Scan for the cell matching the given text and deliver its [x, y] coordinate at center. 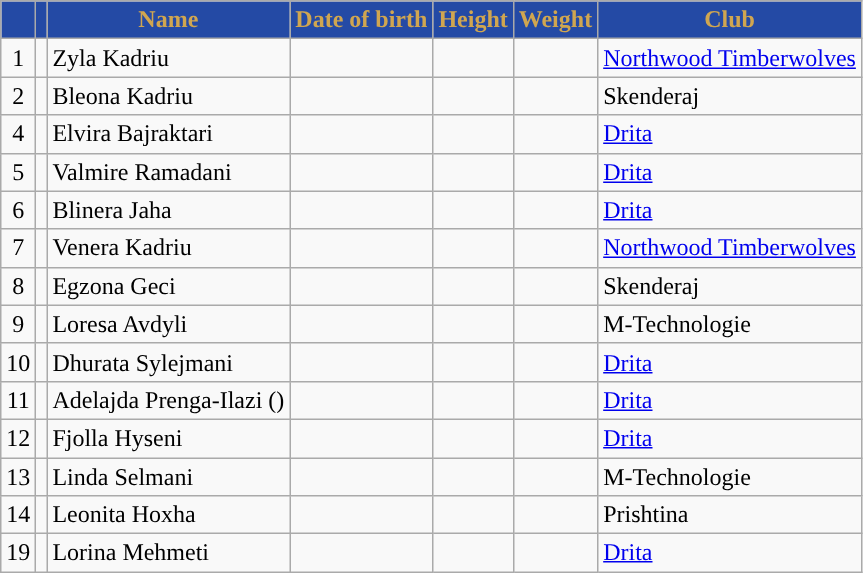
Zyla Kadriu [168, 58]
Linda Selmani [168, 477]
Fjolla Hyseni [168, 438]
12 [18, 438]
13 [18, 477]
4 [18, 134]
Club [730, 20]
19 [18, 553]
11 [18, 400]
Prishtina [730, 515]
Elvira Bajraktari [168, 134]
Lorina Mehmeti [168, 553]
Blinera Jaha [168, 210]
Adelajda Prenga-Ilazi () [168, 400]
Egzona Geci [168, 286]
Weight [555, 20]
7 [18, 248]
6 [18, 210]
Date of birth [362, 20]
Valmire Ramadani [168, 172]
1 [18, 58]
Dhurata Sylejmani [168, 362]
Leonita Hoxha [168, 515]
5 [18, 172]
Bleona Kadriu [168, 96]
10 [18, 362]
Venera Kadriu [168, 248]
Loresa Avdyli [168, 324]
Height [473, 20]
2 [18, 96]
9 [18, 324]
8 [18, 286]
Name [168, 20]
14 [18, 515]
